Return the (x, y) coordinate for the center point of the cell that contains the specified text.  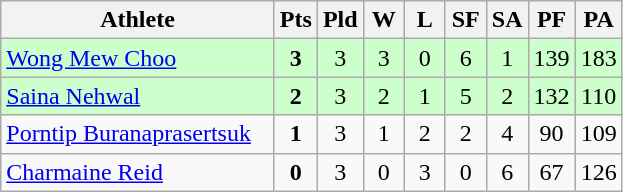
SA (507, 20)
4 (507, 134)
L (424, 20)
183 (598, 58)
139 (552, 58)
Pts (296, 20)
132 (552, 96)
PF (552, 20)
110 (598, 96)
67 (552, 172)
Porntip Buranaprasertsuk (138, 134)
Wong Mew Choo (138, 58)
Pld (340, 20)
W (384, 20)
126 (598, 172)
SF (466, 20)
5 (466, 96)
109 (598, 134)
Athlete (138, 20)
PA (598, 20)
Saina Nehwal (138, 96)
90 (552, 134)
Charmaine Reid (138, 172)
